Return the (x, y) coordinate for the center point of the cell that contains the specified text.  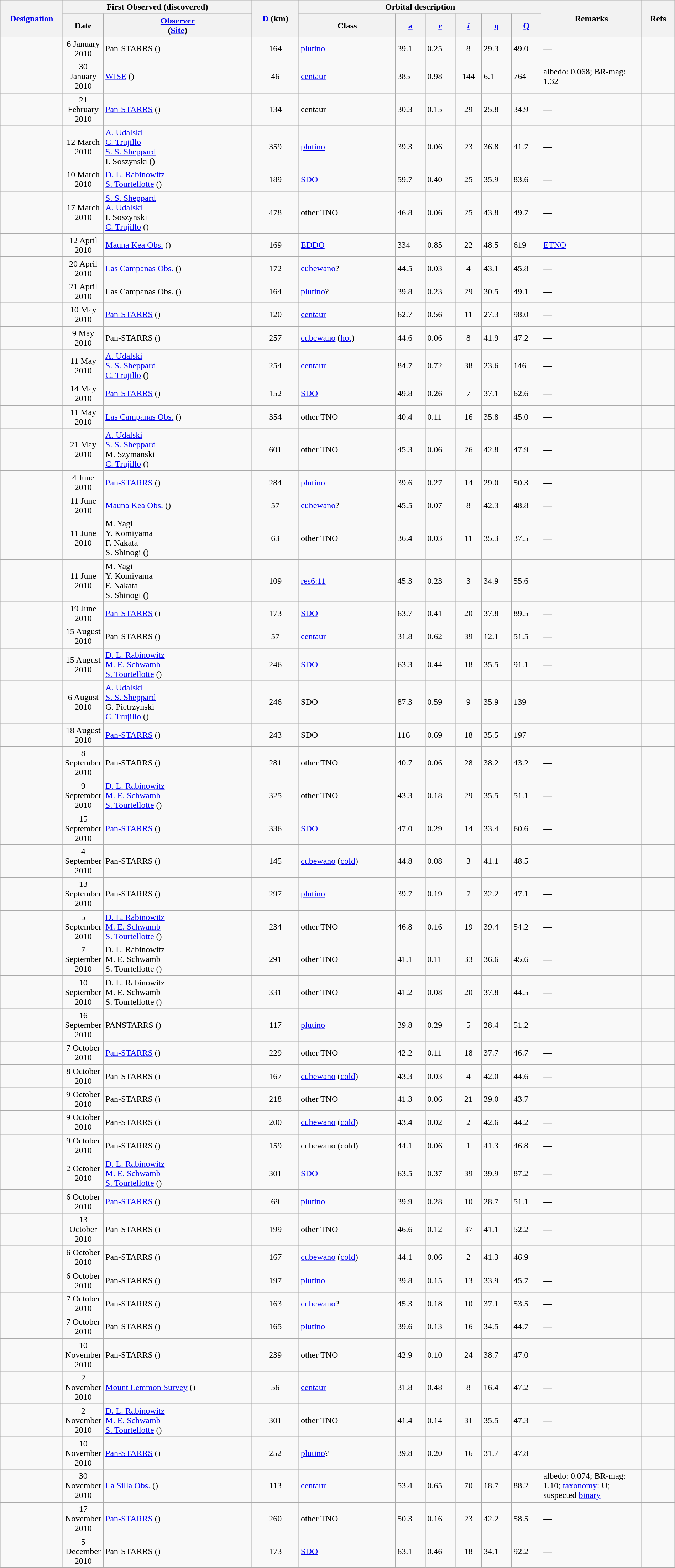
239 (275, 1355)
ETNO (592, 245)
29.3 (497, 48)
40.7 (410, 763)
21 February 2010 (83, 109)
0.20 (440, 1453)
i (468, 26)
163 (275, 1304)
0.02 (440, 1122)
359 (275, 147)
764 (527, 77)
331 (275, 992)
32.2 (497, 894)
87.3 (410, 702)
PANSTARRS () (178, 1025)
0.27 (440, 483)
46 (275, 77)
63 (275, 538)
17 November 2010 (83, 1519)
51.2 (527, 1025)
260 (275, 1519)
144 (468, 77)
51.5 (527, 636)
0.72 (440, 366)
159 (275, 1145)
146 (527, 366)
0.98 (440, 77)
37.7 (497, 1053)
0.69 (440, 735)
EDDO (347, 245)
336 (275, 828)
281 (275, 763)
56 (275, 1388)
120 (275, 315)
A. UdalskiS. S. SheppardG. PietrzynskiC. Trujillo () (178, 702)
42.8 (497, 450)
28.7 (497, 1201)
13 September 2010 (83, 894)
29.0 (497, 483)
Date (83, 26)
62.6 (527, 394)
43.8 (497, 212)
44.7 (527, 1327)
291 (275, 959)
63.1 (410, 1551)
19 June 2010 (83, 614)
6 January 2010 (83, 48)
63.3 (410, 664)
0.62 (440, 636)
53.4 (410, 1486)
A. UdalskiC. TrujilloS. S. SheppardI. Soszynski () (178, 147)
23.6 (497, 366)
46.7 (527, 1053)
49.1 (527, 291)
41.9 (497, 337)
63.5 (410, 1173)
Class (347, 26)
0.59 (440, 702)
47.3 (527, 1420)
49.8 (410, 394)
18.7 (497, 1486)
31.7 (497, 1453)
4 June 2010 (83, 483)
54.2 (527, 927)
10 March 2010 (83, 179)
D. L. RabinowitzS. Tourtellotte () (178, 179)
0.37 (440, 1173)
46.6 (410, 1229)
45.5 (410, 505)
354 (275, 417)
q (497, 26)
Remarks (592, 19)
45.6 (527, 959)
albedo: 0.068; BR-mag: 1.32 (592, 77)
0.10 (440, 1355)
47.8 (527, 1453)
92.2 (527, 1551)
37.5 (527, 538)
83.6 (527, 179)
9 (468, 702)
Q (527, 26)
49.0 (527, 48)
252 (275, 1453)
0.46 (440, 1551)
WISE () (178, 77)
33 (468, 959)
84.7 (410, 366)
30.3 (410, 109)
9 September 2010 (83, 795)
a (410, 26)
254 (275, 366)
28.4 (497, 1025)
35.3 (497, 538)
43.1 (497, 268)
33.9 (497, 1280)
22 (468, 245)
9 May 2010 (83, 337)
109 (275, 581)
6.1 (497, 77)
70 (468, 1486)
0.26 (440, 394)
13 (468, 1280)
218 (275, 1099)
243 (275, 735)
Orbital description (420, 7)
41.7 (527, 147)
169 (275, 245)
2 October 2010 (83, 1173)
12 March 2010 (83, 147)
26 (468, 450)
14 May 2010 (83, 394)
43.7 (527, 1099)
28 (468, 763)
58.5 (527, 1519)
43.4 (410, 1122)
5 September 2010 (83, 927)
21 May 2010 (83, 450)
S. S. SheppardA. UdalskiI. SoszynskiC. Trujillo () (178, 212)
36.6 (497, 959)
39.3 (410, 147)
39.1 (410, 48)
0.48 (440, 1388)
60.6 (527, 828)
385 (410, 77)
257 (275, 337)
35.8 (497, 417)
165 (275, 1327)
A. UdalskiS. S. SheppardC. Trujillo () (178, 366)
res6:11 (347, 581)
325 (275, 795)
172 (275, 268)
16 September 2010 (83, 1025)
41.4 (410, 1420)
55.6 (527, 581)
45.0 (527, 417)
34.5 (497, 1327)
38 (468, 366)
A. UdalskiS. S. SheppardM. SzymanskiC. Trujillo () (178, 450)
59.7 (410, 179)
152 (275, 394)
63.7 (410, 614)
15 September 2010 (83, 828)
cubewano (hot) (347, 337)
284 (275, 483)
10 September 2010 (83, 992)
Observer(Site) (178, 26)
297 (275, 894)
116 (410, 735)
30 November 2010 (83, 1486)
12.1 (497, 636)
20 April 2010 (83, 268)
0.44 (440, 664)
albedo: 0.074; BR-mag: 1.10; taxonomy: U; suspected binary (592, 1486)
42.0 (497, 1076)
10 May 2010 (83, 315)
0.25 (440, 48)
e (440, 26)
0.14 (440, 1420)
Designation (32, 19)
88.2 (527, 1486)
0.28 (440, 1201)
8 September 2010 (83, 763)
619 (527, 245)
98.0 (527, 315)
42.3 (497, 505)
6 August 2010 (83, 702)
13 October 2010 (83, 1229)
La Silla Obs. () (178, 1486)
1 (468, 1145)
43.2 (527, 763)
45.7 (527, 1280)
30 January 2010 (83, 77)
0.41 (440, 614)
7 September 2010 (83, 959)
17 March 2010 (83, 212)
Refs (658, 19)
16.4 (497, 1388)
0.40 (440, 179)
12 April 2010 (83, 245)
48.8 (527, 505)
38.2 (497, 763)
44.8 (410, 861)
31 (468, 1420)
0.65 (440, 1486)
39.4 (497, 927)
113 (275, 1486)
145 (275, 861)
39.0 (497, 1099)
334 (410, 245)
4 September 2010 (83, 861)
0.85 (440, 245)
139 (527, 702)
49.7 (527, 212)
199 (275, 1229)
30.5 (497, 291)
117 (275, 1025)
200 (275, 1122)
D (km) (275, 19)
134 (275, 109)
8 October 2010 (83, 1076)
69 (275, 1201)
33.4 (497, 828)
47.9 (527, 450)
34.1 (497, 1551)
Mount Lemmon Survey () (178, 1388)
19 (468, 927)
189 (275, 179)
478 (275, 212)
0.12 (440, 1229)
0.19 (440, 894)
38.7 (497, 1355)
25.8 (497, 109)
44.2 (527, 1122)
27.3 (497, 315)
5 (468, 1025)
36.8 (497, 147)
5 December 2010 (83, 1551)
45.8 (527, 268)
53.5 (527, 1304)
21 (468, 1099)
First Observed (discovered) (157, 7)
229 (275, 1053)
46.9 (527, 1257)
47.1 (527, 894)
89.5 (527, 614)
39.7 (410, 894)
36.4 (410, 538)
42.9 (410, 1355)
37 (468, 1229)
0.56 (440, 315)
0.07 (440, 505)
41.2 (410, 992)
91.1 (527, 664)
24 (468, 1355)
21 April 2010 (83, 291)
42.6 (497, 1122)
62.7 (410, 315)
601 (275, 450)
18 August 2010 (83, 735)
40.4 (410, 417)
52.2 (527, 1229)
0.13 (440, 1327)
234 (275, 927)
87.2 (527, 1173)
